Output the [x, y] coordinate of the center of the cell containing the given text.  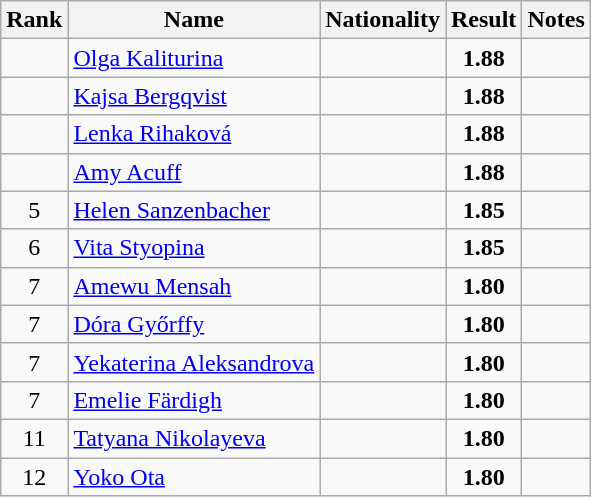
Tatyana Nikolayeva [194, 438]
5 [34, 210]
Amy Acuff [194, 172]
Olga Kaliturina [194, 58]
6 [34, 248]
Nationality [383, 20]
Lenka Rihaková [194, 134]
Yoko Ota [194, 477]
Yekaterina Aleksandrova [194, 362]
Vita Styopina [194, 248]
Emelie Färdigh [194, 400]
Helen Sanzenbacher [194, 210]
Kajsa Bergqvist [194, 96]
Notes [556, 20]
11 [34, 438]
Rank [34, 20]
Result [484, 20]
12 [34, 477]
Dóra Győrffy [194, 324]
Name [194, 20]
Amewu Mensah [194, 286]
